Determine the (x, y) coordinate at the center of the cell enclosing the given text.  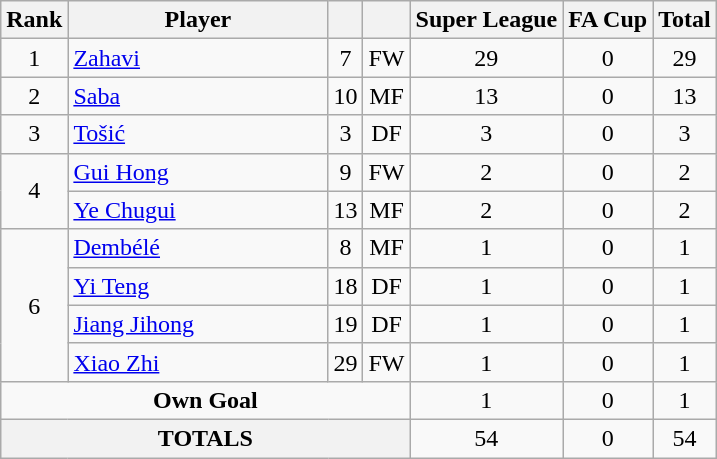
18 (346, 286)
Own Goal (206, 400)
19 (346, 324)
Super League (486, 20)
9 (346, 172)
8 (346, 248)
Zahavi (198, 58)
Saba (198, 96)
Yi Teng (198, 286)
Total (685, 20)
Xiao Zhi (198, 362)
Tošić (198, 134)
7 (346, 58)
Gui Hong (198, 172)
FA Cup (608, 20)
Ye Chugui (198, 210)
10 (346, 96)
Jiang Jihong (198, 324)
6 (34, 305)
TOTALS (206, 438)
Player (198, 20)
4 (34, 191)
Dembélé (198, 248)
Rank (34, 20)
